Return the (X, Y) coordinate for the center point of the cell that contains the specified text.  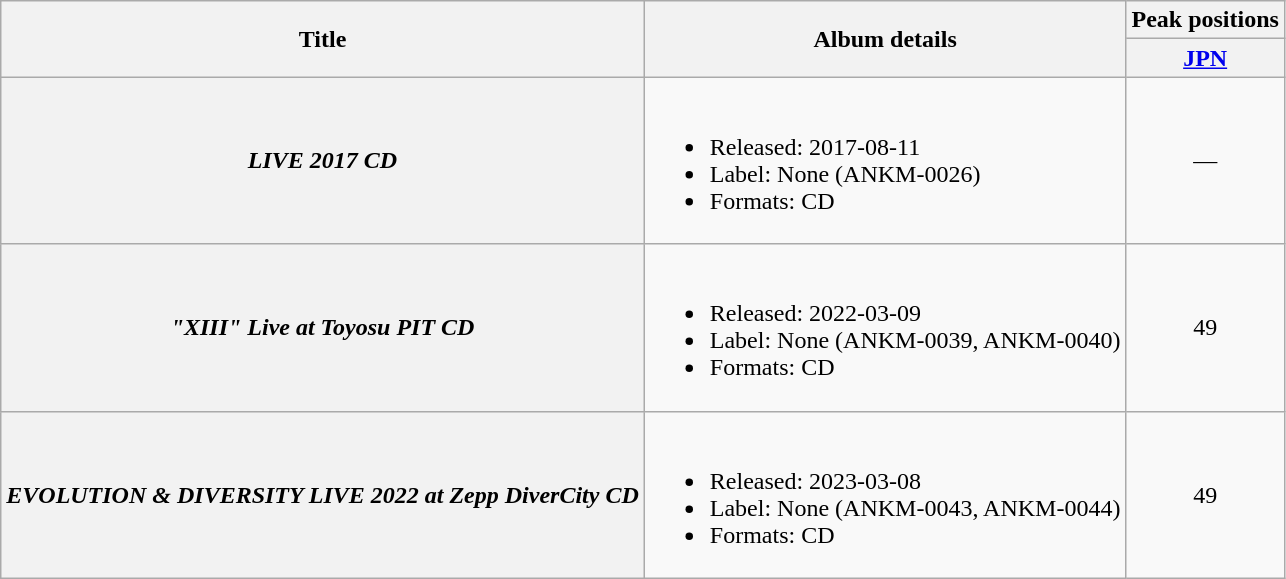
Released: 2023-03-08Label: None (ANKM-0043, ANKM-0044)Formats: CD (885, 494)
Released: 2022-03-09Label: None (ANKM-0039, ANKM-0040)Formats: CD (885, 328)
Title (323, 39)
LIVE 2017 CD (323, 160)
Peak positions (1205, 20)
JPN (1205, 58)
Released: 2017-08-11Label: None (ANKM-0026)Formats: CD (885, 160)
— (1205, 160)
Album details (885, 39)
"XIII" Live at Toyosu PIT CD (323, 328)
EVOLUTION & DIVERSITY LIVE 2022 at Zepp DiverCity CD (323, 494)
